Detect which cell encompasses the target text, then output its [X, Y] center coordinate. 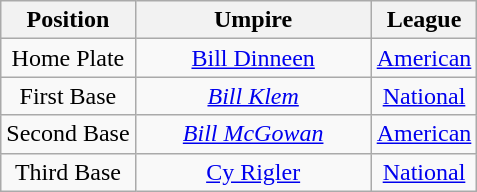
Third Base [68, 172]
Bill Dinneen [253, 58]
Cy Rigler [253, 172]
Position [68, 20]
Home Plate [68, 58]
Umpire [253, 20]
League [424, 20]
Second Base [68, 134]
First Base [68, 96]
Bill Klem [253, 96]
Bill McGowan [253, 134]
